Provide the (x, y) coordinate of the cell's center where the given text is located.  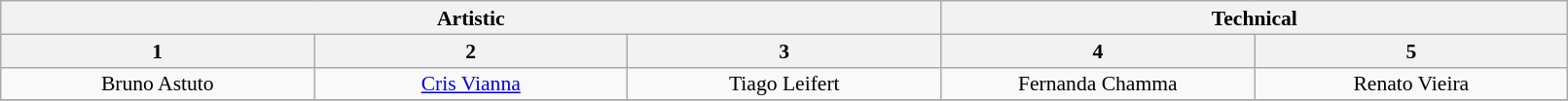
Bruno Astuto (158, 84)
Technical (1255, 17)
Cris Vianna (471, 84)
Tiago Leifert (784, 84)
3 (784, 50)
5 (1411, 50)
Renato Vieira (1411, 84)
Fernanda Chamma (1098, 84)
Artistic (471, 17)
1 (158, 50)
4 (1098, 50)
2 (471, 50)
